Pinpoint the cell where the given text exists, returning its [X, Y] midpoint coordinate. 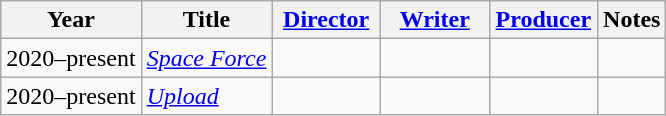
Director [326, 20]
Notes [632, 20]
Title [206, 20]
Writer [434, 20]
Year [71, 20]
Upload [206, 96]
Space Force [206, 58]
Producer [544, 20]
